Output the (X, Y) coordinate of the center of the cell containing the given text.  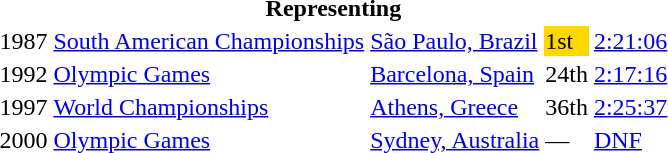
Athens, Greece (455, 107)
24th (567, 74)
1st (567, 41)
2:25:37 (630, 107)
Barcelona, Spain (455, 74)
2:17:16 (630, 74)
São Paulo, Brazil (455, 41)
Olympic Games (209, 74)
South American Championships (209, 41)
2:21:06 (630, 41)
36th (567, 107)
World Championships (209, 107)
